Locate the cell with the specified text and output its [x, y] center coordinate. 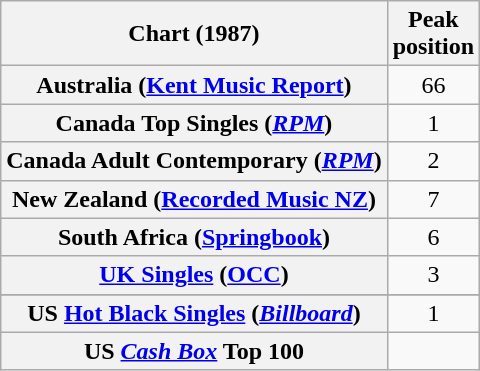
Canada Adult Contemporary (RPM) [194, 161]
Peakposition [433, 34]
6 [433, 237]
US Cash Box Top 100 [194, 351]
Australia (Kent Music Report) [194, 85]
New Zealand (Recorded Music NZ) [194, 199]
Canada Top Singles (RPM) [194, 123]
66 [433, 85]
Chart (1987) [194, 34]
7 [433, 199]
South Africa (Springbook) [194, 237]
UK Singles (OCC) [194, 275]
US Hot Black Singles (Billboard) [194, 313]
3 [433, 275]
2 [433, 161]
